Extract the [x, y] coordinate from the center of the cell holding the provided text.  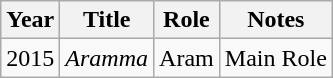
Aramma [107, 58]
Main Role [276, 58]
Aram [187, 58]
Title [107, 20]
Year [30, 20]
Role [187, 20]
2015 [30, 58]
Notes [276, 20]
